Return (X, Y) of the center of cell containing provided text 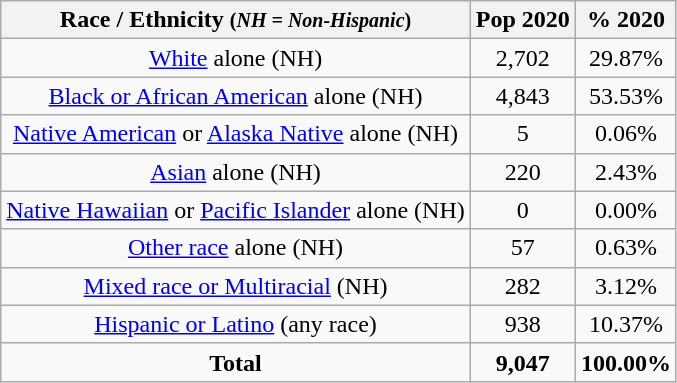
3.12% (626, 286)
Asian alone (NH) (236, 172)
53.53% (626, 96)
29.87% (626, 58)
2.43% (626, 172)
Other race alone (NH) (236, 248)
2,702 (522, 58)
Pop 2020 (522, 20)
100.00% (626, 362)
0.00% (626, 210)
220 (522, 172)
938 (522, 324)
Native American or Alaska Native alone (NH) (236, 134)
0 (522, 210)
10.37% (626, 324)
57 (522, 248)
Hispanic or Latino (any race) (236, 324)
5 (522, 134)
282 (522, 286)
0.06% (626, 134)
Native Hawaiian or Pacific Islander alone (NH) (236, 210)
9,047 (522, 362)
Race / Ethnicity (NH = Non-Hispanic) (236, 20)
4,843 (522, 96)
White alone (NH) (236, 58)
% 2020 (626, 20)
Black or African American alone (NH) (236, 96)
Total (236, 362)
Mixed race or Multiracial (NH) (236, 286)
0.63% (626, 248)
